Scan for the cell matching the given text and deliver its [X, Y] coordinate at center. 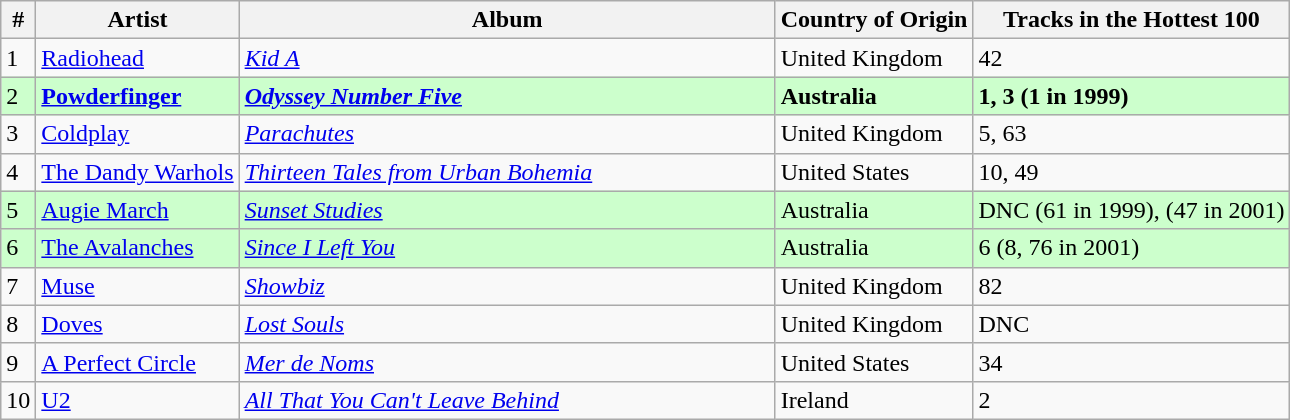
7 [18, 286]
1 [18, 58]
Doves [138, 324]
DNC [1132, 324]
1, 3 (1 in 1999) [1132, 96]
Sunset Studies [507, 210]
Powderfinger [138, 96]
6 (8, 76 in 2001) [1132, 248]
9 [18, 362]
8 [18, 324]
Augie March [138, 210]
Tracks in the Hottest 100 [1132, 20]
U2 [138, 400]
42 [1132, 58]
A Perfect Circle [138, 362]
6 [18, 248]
Country of Origin [874, 20]
Muse [138, 286]
5, 63 [1132, 134]
Parachutes [507, 134]
Ireland [874, 400]
Album [507, 20]
34 [1132, 362]
Thirteen Tales from Urban Bohemia [507, 172]
# [18, 20]
Mer de Noms [507, 362]
Artist [138, 20]
10 [18, 400]
The Dandy Warhols [138, 172]
Coldplay [138, 134]
DNC (61 in 1999), (47 in 2001) [1132, 210]
82 [1132, 286]
3 [18, 134]
Radiohead [138, 58]
4 [18, 172]
All That You Can't Leave Behind [507, 400]
The Avalanches [138, 248]
Kid A [507, 58]
5 [18, 210]
Showbiz [507, 286]
Lost Souls [507, 324]
Odyssey Number Five [507, 96]
10, 49 [1132, 172]
Since I Left You [507, 248]
